Scan for the cell matching the given text and deliver its (x, y) coordinate at center. 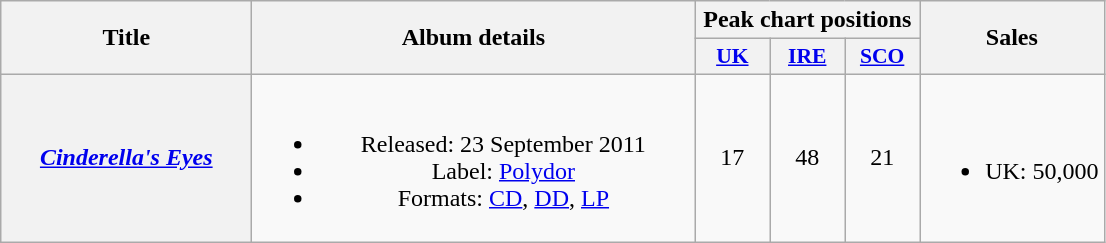
Released: 23 September 2011Label: PolydorFormats: CD, DD, LP (474, 158)
21 (882, 158)
Sales (1012, 38)
Album details (474, 38)
SCO (882, 57)
48 (808, 158)
Cinderella's Eyes (126, 158)
17 (732, 158)
UK: 50,000 (1012, 158)
IRE (808, 57)
Title (126, 38)
Peak chart positions (808, 20)
UK (732, 57)
